Extract the [X, Y] coordinate from the center of the cell holding the provided text.  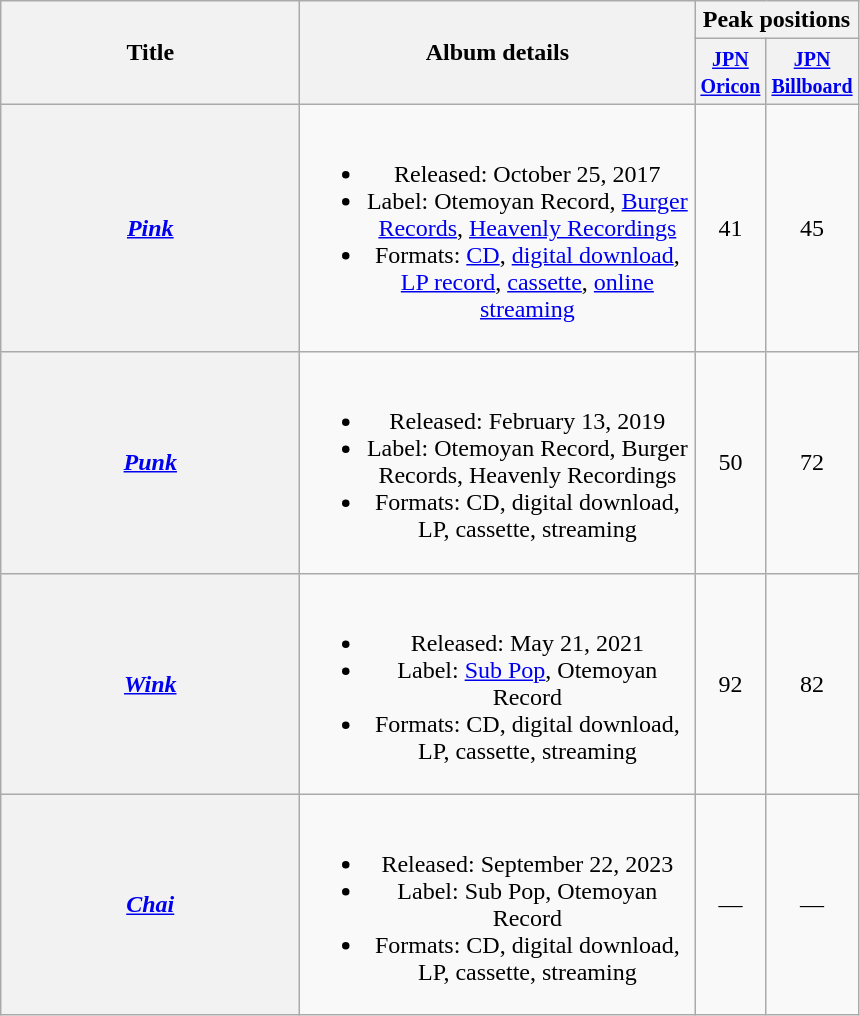
82 [812, 684]
92 [730, 684]
Punk [150, 462]
Title [150, 52]
Peak positions [776, 20]
Pink [150, 228]
Released: May 21, 2021Label: Sub Pop, Otemoyan RecordFormats: CD, digital download, LP, cassette, streaming [498, 684]
Album details [498, 52]
Released: September 22, 2023Label: Sub Pop, Otemoyan RecordFormats: CD, digital download, LP, cassette, streaming [498, 904]
72 [812, 462]
Released: February 13, 2019Label: Otemoyan Record, Burger Records, Heavenly RecordingsFormats: CD, digital download, LP, cassette, streaming [498, 462]
JPNBillboard [812, 72]
41 [730, 228]
45 [812, 228]
Wink [150, 684]
Chai [150, 904]
JPNOricon [730, 72]
50 [730, 462]
